Return [x, y] of the center of cell containing provided text 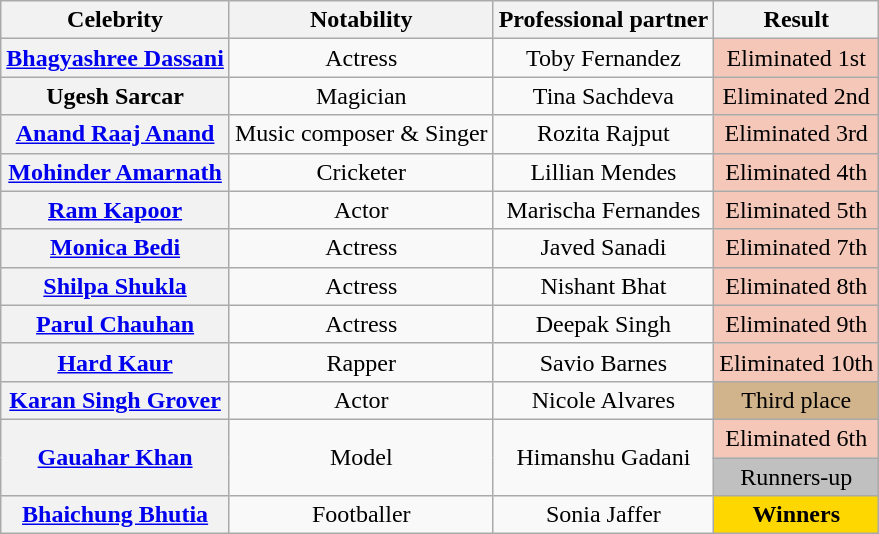
Gauahar Khan [116, 457]
Shilpa Shukla [116, 286]
Sonia Jaffer [604, 515]
Result [796, 20]
Model [361, 457]
Nicole Alvares [604, 400]
Bhagyashree Dassani [116, 58]
Rapper [361, 362]
Eliminated 5th [796, 210]
Eliminated 2nd [796, 96]
Magician [361, 96]
Eliminated 8th [796, 286]
Cricketer [361, 172]
Eliminated 1st [796, 58]
Savio Barnes [604, 362]
Rozita Rajput [604, 134]
Hard Kaur [116, 362]
Eliminated 9th [796, 324]
Celebrity [116, 20]
Nishant Bhat [604, 286]
Eliminated 7th [796, 248]
Tina Sachdeva [604, 96]
Eliminated 3rd [796, 134]
Lillian Mendes [604, 172]
Deepak Singh [604, 324]
Notability [361, 20]
Eliminated 4th [796, 172]
Footballer [361, 515]
Ugesh Sarcar [116, 96]
Eliminated 10th [796, 362]
Third place [796, 400]
Marischa Fernandes [604, 210]
Monica Bedi [116, 248]
Music composer & Singer [361, 134]
Bhaichung Bhutia [116, 515]
Winners [796, 515]
Ram Kapoor [116, 210]
Javed Sanadi [604, 248]
Anand Raaj Anand [116, 134]
Himanshu Gadani [604, 457]
Eliminated 6th [796, 438]
Professional partner [604, 20]
Toby Fernandez [604, 58]
Mohinder Amarnath [116, 172]
Karan Singh Grover [116, 400]
Runners-up [796, 477]
Parul Chauhan [116, 324]
